Return the (X, Y) coordinate for the center point of the cell that contains the specified text.  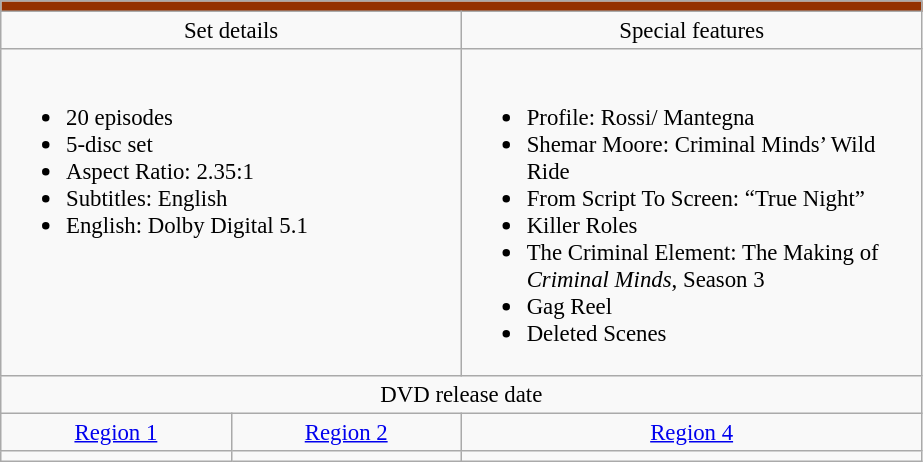
Special features (692, 31)
DVD release date (462, 394)
Region 4 (692, 432)
20 episodes5-disc setAspect Ratio: 2.35:1Subtitles: EnglishEnglish: Dolby Digital 5.1 (232, 212)
Region 2 (346, 432)
Set details (232, 31)
Region 1 (116, 432)
